Determine the [X, Y] coordinate at the center of the cell enclosing the given text.  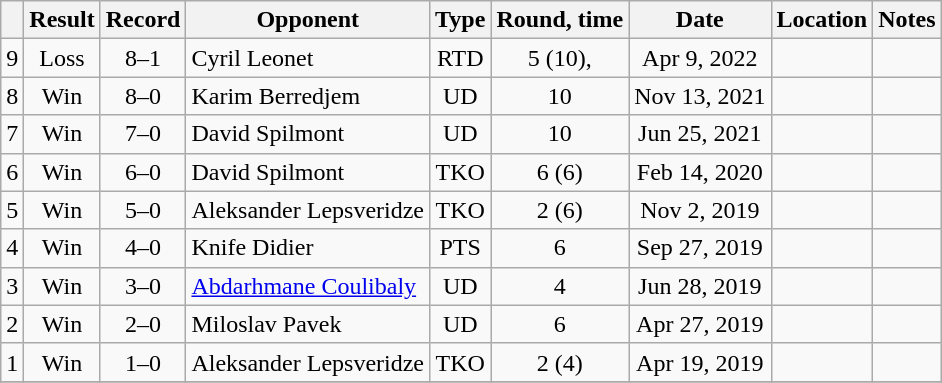
Location [822, 20]
4–0 [143, 248]
5 [12, 210]
3 [12, 286]
3–0 [143, 286]
Loss [62, 58]
Abdarhmane Coulibaly [308, 286]
5 (10), [560, 58]
Type [460, 20]
7–0 [143, 134]
Karim Berredjem [308, 96]
Sep 27, 2019 [700, 248]
Record [143, 20]
8–1 [143, 58]
Opponent [308, 20]
Result [62, 20]
Apr 9, 2022 [700, 58]
7 [12, 134]
1 [12, 362]
8 [12, 96]
Feb 14, 2020 [700, 172]
Cyril Leonet [308, 58]
Miloslav Pavek [308, 324]
Jun 25, 2021 [700, 134]
6 (6) [560, 172]
RTD [460, 58]
1–0 [143, 362]
Nov 2, 2019 [700, 210]
Knife Didier [308, 248]
Nov 13, 2021 [700, 96]
PTS [460, 248]
2 [12, 324]
2 (6) [560, 210]
2 (4) [560, 362]
2–0 [143, 324]
5–0 [143, 210]
8–0 [143, 96]
Apr 27, 2019 [700, 324]
Apr 19, 2019 [700, 362]
Jun 28, 2019 [700, 286]
6–0 [143, 172]
Notes [907, 20]
9 [12, 58]
Round, time [560, 20]
Date [700, 20]
